Extract the (X, Y) coordinate from the center of the cell holding the provided text.  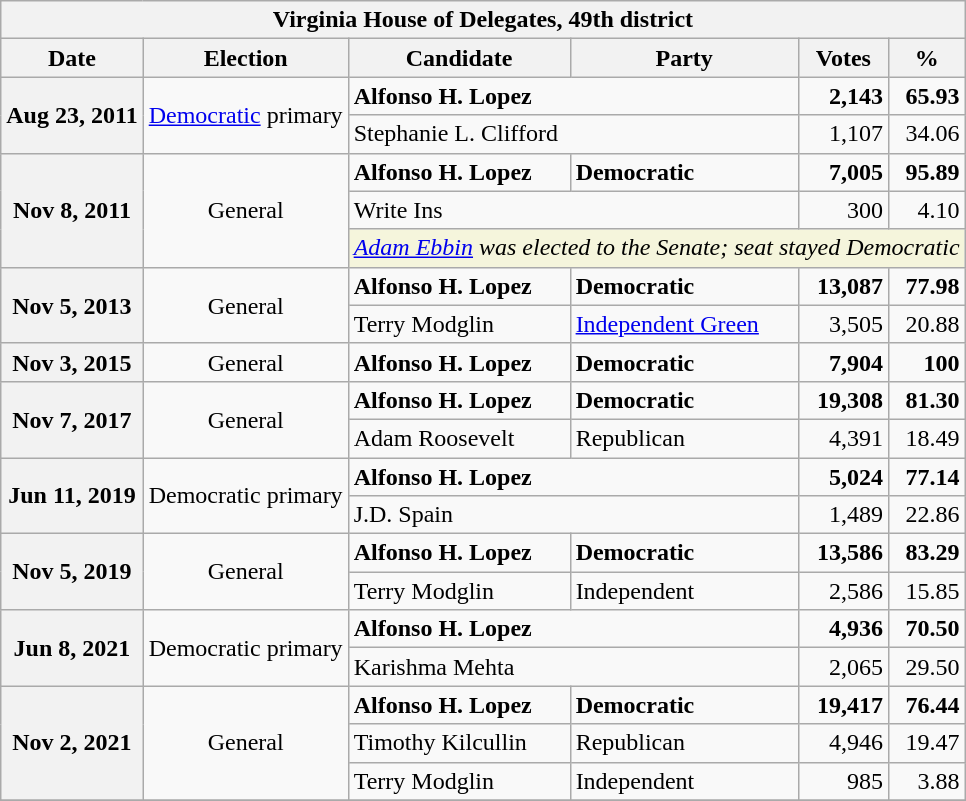
70.50 (927, 629)
Nov 5, 2019 (72, 572)
19,308 (843, 400)
J.D. Spain (573, 515)
2,065 (843, 667)
77.14 (927, 477)
4,946 (843, 743)
13,087 (843, 286)
Adam Ebbin was elected to the Senate; seat stayed Democratic (656, 248)
19,417 (843, 705)
Aug 23, 2011 (72, 115)
Candidate (459, 58)
7,005 (843, 172)
1,489 (843, 515)
13,586 (843, 553)
Votes (843, 58)
22.86 (927, 515)
4,936 (843, 629)
2,586 (843, 591)
Party (684, 58)
Virginia House of Delegates, 49th district (483, 20)
Nov 2, 2021 (72, 743)
Timothy Kilcullin (459, 743)
95.89 (927, 172)
Nov 7, 2017 (72, 419)
Election (246, 58)
76.44 (927, 705)
% (927, 58)
7,904 (843, 362)
Stephanie L. Clifford (573, 134)
18.49 (927, 438)
985 (843, 781)
Nov 5, 2013 (72, 305)
Jun 8, 2021 (72, 648)
3.88 (927, 781)
81.30 (927, 400)
100 (927, 362)
Jun 11, 2019 (72, 496)
77.98 (927, 286)
Nov 3, 2015 (72, 362)
5,024 (843, 477)
15.85 (927, 591)
Karishma Mehta (573, 667)
20.88 (927, 324)
3,505 (843, 324)
Write Ins (573, 210)
34.06 (927, 134)
Nov 8, 2011 (72, 210)
1,107 (843, 134)
19.47 (927, 743)
Date (72, 58)
83.29 (927, 553)
Adam Roosevelt (459, 438)
65.93 (927, 96)
Independent Green (684, 324)
2,143 (843, 96)
29.50 (927, 667)
300 (843, 210)
4,391 (843, 438)
4.10 (927, 210)
